Return the (x, y) coordinate for the center point of the cell that contains the specified text.  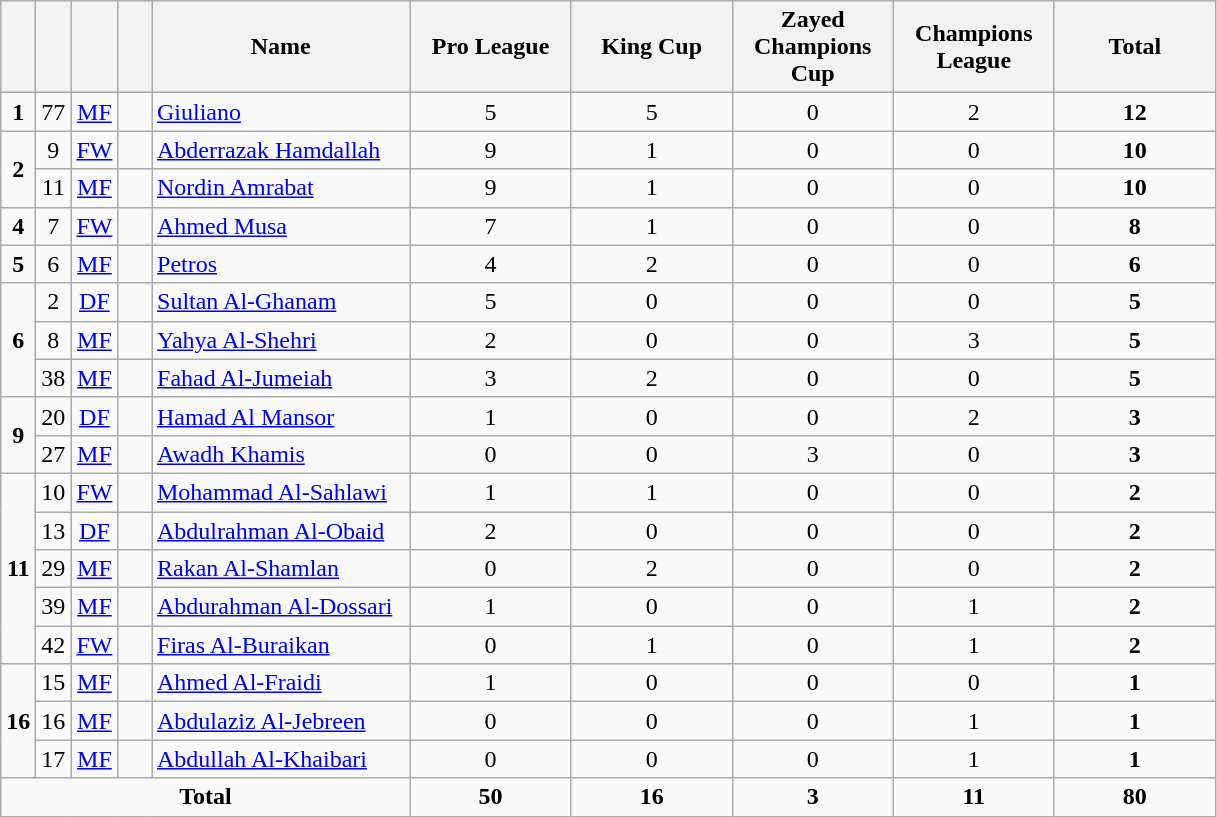
Awadh Khamis (282, 454)
20 (54, 416)
Ahmed Musa (282, 226)
80 (1134, 797)
Abdulrahman Al-Obaid (282, 531)
Rakan Al-Shamlan (282, 569)
Hamad Al Mansor (282, 416)
Abdulaziz Al-Jebreen (282, 721)
King Cup (652, 47)
12 (1134, 112)
Yahya Al-Shehri (282, 340)
15 (54, 683)
Name (282, 47)
Nordin Amrabat (282, 188)
Mohammad Al-Sahlawi (282, 492)
Champions League (974, 47)
50 (490, 797)
17 (54, 759)
Fahad Al-Jumeiah (282, 378)
Abderrazak Hamdallah (282, 150)
39 (54, 607)
Petros (282, 264)
Abdurahman Al-Dossari (282, 607)
Ahmed Al-Fraidi (282, 683)
Zayed Champions Cup (812, 47)
42 (54, 645)
Giuliano (282, 112)
77 (54, 112)
29 (54, 569)
27 (54, 454)
13 (54, 531)
Firas Al-Buraikan (282, 645)
Sultan Al-Ghanam (282, 302)
Pro League (490, 47)
Abdullah Al-Khaibari (282, 759)
38 (54, 378)
